Pinpoint the cell where the given text exists, returning its (X, Y) midpoint coordinate. 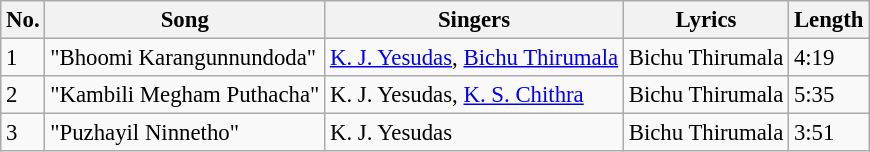
"Kambili Megham Puthacha" (185, 95)
K. J. Yesudas, Bichu Thirumala (474, 58)
K. J. Yesudas (474, 133)
2 (23, 95)
4:19 (829, 58)
K. J. Yesudas, K. S. Chithra (474, 95)
Length (829, 20)
5:35 (829, 95)
3 (23, 133)
No. (23, 20)
Song (185, 20)
Lyrics (706, 20)
"Bhoomi Karangunnundoda" (185, 58)
1 (23, 58)
"Puzhayil Ninnetho" (185, 133)
Singers (474, 20)
3:51 (829, 133)
